Find where the given text appears and provide that cell's center as [X, Y] coordinate. 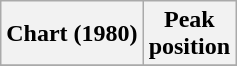
Chart (1980) [72, 34]
Peak position [189, 34]
